Detect which cell encompasses the target text, then output its (X, Y) center coordinate. 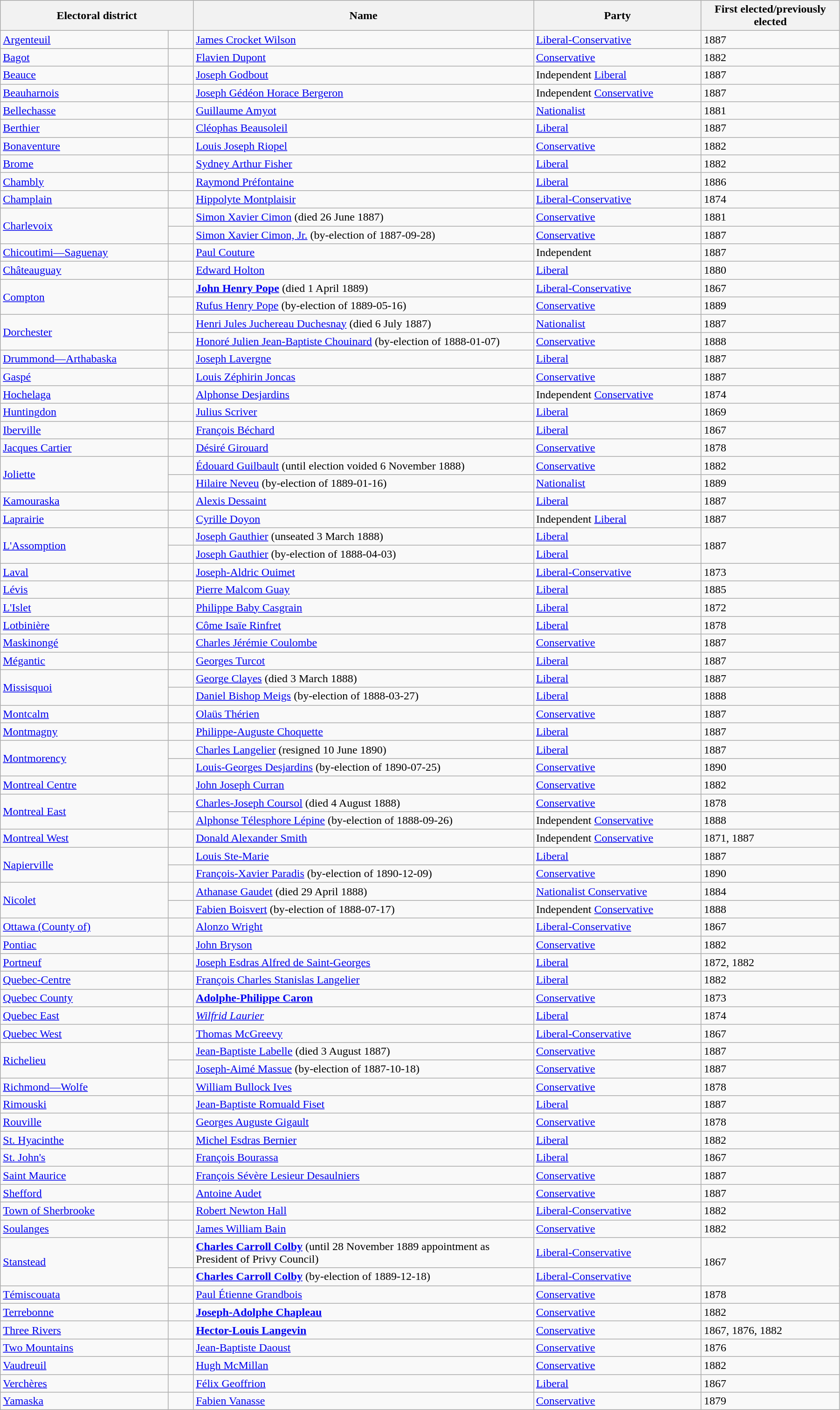
Fabien Boisvert (by-election of 1888-07-17) (364, 909)
Athanase Gaudet (died 29 April 1888) (364, 892)
Kamouraska (84, 501)
Louis-Georges Desjardins (by-election of 1890-07-25) (364, 767)
Verchères (84, 1383)
François Béchard (364, 430)
Cyrille Doyon (364, 519)
Chambly (84, 181)
Joliette (84, 474)
William Bullock Ives (364, 1087)
Laprairie (84, 519)
Charles-Joseph Coursol (died 4 August 1888) (364, 802)
Compton (84, 297)
Stanstead (84, 1262)
Raymond Préfontaine (364, 181)
Saint Maurice (84, 1175)
Simon Xavier Cimon (died 26 June 1887) (364, 217)
James William Bain (364, 1229)
Bagot (84, 57)
Richelieu (84, 1060)
John Joseph Curran (364, 785)
Paul Étienne Grandbois (364, 1294)
Name (364, 16)
Laval (84, 572)
Pierre Malcom Guay (364, 590)
Nationalist Conservative (618, 892)
Wilfrid Laurier (364, 1016)
Joseph-Adolphe Chapleau (364, 1312)
Bellechasse (84, 111)
John Henry Pope (died 1 April 1889) (364, 288)
Félix Geoffrion (364, 1383)
Party (618, 16)
Côme Isaïe Rinfret (364, 625)
L'Islet (84, 608)
Argenteuil (84, 40)
Hilaire Neveu (by-election of 1889-01-16) (364, 483)
Three Rivers (84, 1330)
Donald Alexander Smith (364, 838)
Charlevoix (84, 226)
Montreal West (84, 838)
Yamaska (84, 1401)
Jean-Baptiste Romuald Fiset (364, 1105)
Olaüs Thérien (364, 714)
1872 (770, 608)
Joseph Godbout (364, 75)
Charles Langelier (resigned 10 June 1890) (364, 749)
Charles Carroll Colby (until 28 November 1889 appointment as President of Privy Council) (364, 1252)
Independent (618, 253)
Joseph Esdras Alfred de Saint-Georges (364, 962)
Édouard Guilbault (until election voided 6 November 1888) (364, 465)
1869 (770, 412)
Henri Jules Juchereau Duchesnay (died 6 July 1887) (364, 324)
1867, 1876, 1882 (770, 1330)
1872, 1882 (770, 962)
Guillaume Amyot (364, 111)
Montmagny (84, 732)
St. John's (84, 1158)
Two Mountains (84, 1348)
Joseph Gédéon Horace Bergeron (364, 93)
Montreal East (84, 811)
Lévis (84, 590)
François-Xavier Paradis (by-election of 1890-12-09) (364, 874)
Julius Scriver (364, 412)
Châteauguay (84, 270)
Alphonse Télesphore Lépine (by-election of 1888-09-26) (364, 821)
Philippe-Auguste Choquette (364, 732)
Robert Newton Hall (364, 1211)
Désiré Girouard (364, 448)
Charles Carroll Colby (by-election of 1889-12-18) (364, 1277)
Simon Xavier Cimon, Jr. (by-election of 1887-09-28) (364, 235)
1884 (770, 892)
L'Assomption (84, 546)
Alonzo Wright (364, 927)
Gaspé (84, 377)
Chicoutimi—Saguenay (84, 253)
Cléophas Beausoleil (364, 128)
Town of Sherbrooke (84, 1211)
Champlain (84, 199)
Quebec East (84, 1016)
Flavien Dupont (364, 57)
Iberville (84, 430)
Jacques Cartier (84, 448)
Hippolyte Montplaisir (364, 199)
Rouville (84, 1122)
Paul Couture (364, 253)
Joseph-Aldric Ouimet (364, 572)
Ottawa (County of) (84, 927)
Louis Zéphirin Joncas (364, 377)
1886 (770, 181)
Adolphe-Philippe Caron (364, 998)
François Charles Stanislas Langelier (364, 980)
Lotbinière (84, 625)
John Bryson (364, 945)
St. Hyacinthe (84, 1140)
1876 (770, 1348)
George Clayes (died 3 March 1888) (364, 678)
1885 (770, 590)
Alphonse Desjardins (364, 394)
Quebec-Centre (84, 980)
Joseph Lavergne (364, 359)
1879 (770, 1401)
Honoré Julien Jean-Baptiste Chouinard (by-election of 1888-01-07) (364, 341)
Jean-Baptiste Labelle (died 3 August 1887) (364, 1051)
Missisquoi (84, 687)
Louis Joseph Riopel (364, 146)
Soulanges (84, 1229)
Hugh McMillan (364, 1365)
Rimouski (84, 1105)
Richmond—Wolfe (84, 1087)
Edward Holton (364, 270)
Joseph-Aimé Massue (by-election of 1887-10-18) (364, 1069)
Antoine Audet (364, 1193)
Alexis Dessaint (364, 501)
1871, 1887 (770, 838)
Joseph Gauthier (by-election of 1888-04-03) (364, 554)
Quebec West (84, 1033)
Beauharnois (84, 93)
1880 (770, 270)
Daniel Bishop Meigs (by-election of 1888-03-27) (364, 696)
Drummond—Arthabaska (84, 359)
Louis Ste-Marie (364, 856)
Montmorency (84, 758)
Napierville (84, 865)
Hochelaga (84, 394)
James Crocket Wilson (364, 40)
Maskinongé (84, 643)
Pontiac (84, 945)
Quebec County (84, 998)
Georges Turcot (364, 661)
Joseph Gauthier (unseated 3 March 1888) (364, 537)
Rufus Henry Pope (by-election of 1889-05-16) (364, 306)
Portneuf (84, 962)
Vaudreuil (84, 1365)
Témiscouata (84, 1294)
Hector-Louis Langevin (364, 1330)
Bonaventure (84, 146)
Shefford (84, 1193)
Montreal Centre (84, 785)
First elected/previously elected (770, 16)
Beauce (84, 75)
Philippe Baby Casgrain (364, 608)
Berthier (84, 128)
François Bourassa (364, 1158)
Huntingdon (84, 412)
Michel Esdras Bernier (364, 1140)
François Sévère Lesieur Desaulniers (364, 1175)
Nicolet (84, 900)
Sydney Arthur Fisher (364, 164)
Mégantic (84, 661)
Brome (84, 164)
Georges Auguste Gigault (364, 1122)
Thomas McGreevy (364, 1033)
Jean-Baptiste Daoust (364, 1348)
Electoral district (97, 16)
Charles Jérémie Coulombe (364, 643)
Dorchester (84, 332)
Fabien Vanasse (364, 1401)
Montcalm (84, 714)
Terrebonne (84, 1312)
